Return [X, Y] of the center of cell containing provided text 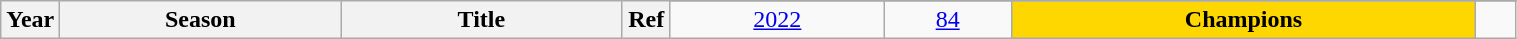
2022 [777, 20]
84 [948, 20]
Champions [1244, 20]
Season [200, 20]
Ref [646, 20]
Year [30, 20]
Title [482, 20]
